Pinpoint the cell where the given text exists, returning its [x, y] midpoint coordinate. 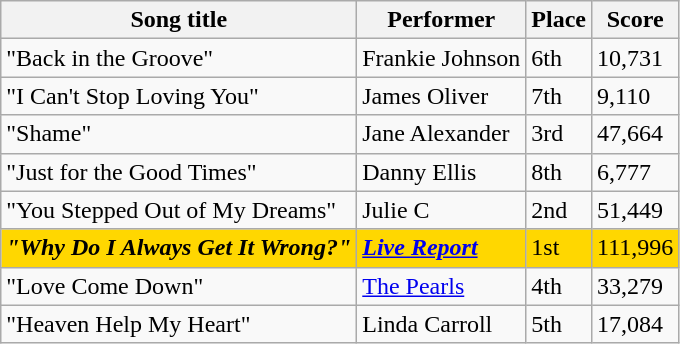
Song title [179, 20]
6th [559, 58]
Place [559, 20]
"Back in the Groove" [179, 58]
111,996 [634, 248]
10,731 [634, 58]
Julie C [442, 210]
Danny Ellis [442, 172]
"Love Come Down" [179, 286]
"Just for the Good Times" [179, 172]
Score [634, 20]
"You Stepped Out of My Dreams" [179, 210]
2nd [559, 210]
Frankie Johnson [442, 58]
James Oliver [442, 96]
51,449 [634, 210]
47,664 [634, 134]
3rd [559, 134]
"Shame" [179, 134]
33,279 [634, 286]
4th [559, 286]
17,084 [634, 324]
7th [559, 96]
Performer [442, 20]
"Why Do I Always Get It Wrong?" [179, 248]
"I Can't Stop Loving You" [179, 96]
Jane Alexander [442, 134]
6,777 [634, 172]
Linda Carroll [442, 324]
"Heaven Help My Heart" [179, 324]
1st [559, 248]
9,110 [634, 96]
The Pearls [442, 286]
5th [559, 324]
8th [559, 172]
Live Report [442, 248]
